Pinpoint the cell where the given text exists, returning its [x, y] midpoint coordinate. 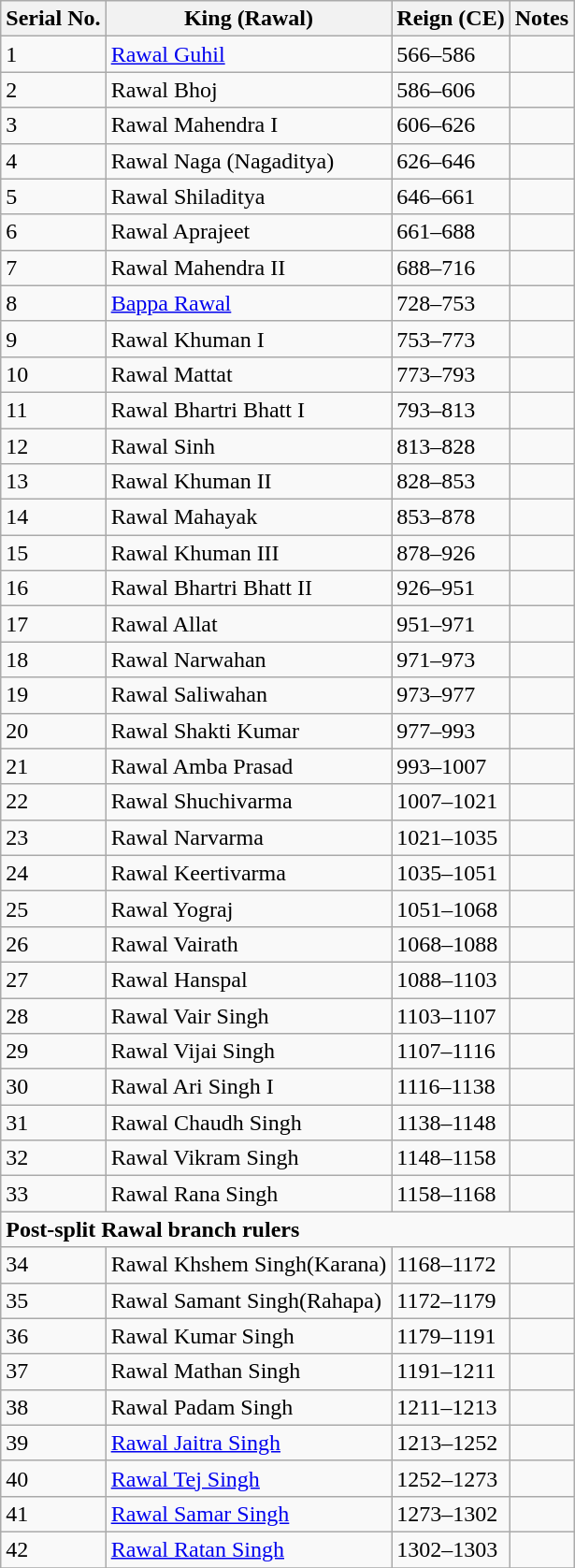
Rawal Rana Singh [249, 1194]
Rawal Ratan Singh [249, 1549]
13 [53, 482]
1168–1172 [451, 1265]
1103–1107 [451, 1015]
21 [53, 766]
753–773 [451, 339]
926–951 [451, 588]
Rawal Khuman I [249, 339]
606–626 [451, 125]
28 [53, 1015]
1 [53, 54]
Rawal Mahayak [249, 517]
1021–1035 [451, 837]
40 [53, 1478]
Rawal Jaitra Singh [249, 1443]
878–926 [451, 553]
1211–1213 [451, 1407]
17 [53, 624]
11 [53, 410]
7 [53, 268]
Rawal Amba Prasad [249, 766]
20 [53, 731]
25 [53, 908]
Rawal Kumar Singh [249, 1336]
Rawal Bhartri Bhatt I [249, 410]
6 [53, 232]
3 [53, 125]
27 [53, 980]
Rawal Mahendra II [249, 268]
Rawal Chaudh Singh [249, 1123]
Rawal Khuman III [249, 553]
Rawal Mahendra I [249, 125]
Rawal Bhartri Bhatt II [249, 588]
1068–1088 [451, 944]
Rawal Shuchivarma [249, 802]
33 [53, 1194]
14 [53, 517]
9 [53, 339]
2 [53, 90]
Rawal Narwahan [249, 660]
12 [53, 446]
Rawal Hanspal [249, 980]
1116–1138 [451, 1087]
793–813 [451, 410]
29 [53, 1052]
Rawal Padam Singh [249, 1407]
34 [53, 1265]
1213–1252 [451, 1443]
23 [53, 837]
10 [53, 374]
1051–1068 [451, 908]
1191–1211 [451, 1372]
15 [53, 553]
24 [53, 873]
Rawal Naga (Nagaditya) [249, 161]
1148–1158 [451, 1158]
971–973 [451, 660]
37 [53, 1372]
42 [53, 1549]
977–993 [451, 731]
566–586 [451, 54]
973–977 [451, 695]
Rawal Vijai Singh [249, 1052]
1007–1021 [451, 802]
646–661 [451, 196]
773–793 [451, 374]
Rawal Mathan Singh [249, 1372]
Rawal Shiladitya [249, 196]
626–646 [451, 161]
993–1007 [451, 766]
Rawal Narvarma [249, 837]
Rawal Allat [249, 624]
38 [53, 1407]
Reign (CE) [451, 19]
1035–1051 [451, 873]
26 [53, 944]
Rawal Samar Singh [249, 1514]
Bappa Rawal [249, 303]
Rawal Ari Singh I [249, 1087]
Rawal Yograj [249, 908]
Rawal Shakti Kumar [249, 731]
4 [53, 161]
Rawal Vair Singh [249, 1015]
1172–1179 [451, 1300]
Rawal Keertivarma [249, 873]
1107–1116 [451, 1052]
Rawal Tej Singh [249, 1478]
1302–1303 [451, 1549]
16 [53, 588]
Rawal Saliwahan [249, 695]
Notes [541, 19]
31 [53, 1123]
Serial No. [53, 19]
Rawal Bhoj [249, 90]
36 [53, 1336]
853–878 [451, 517]
1179–1191 [451, 1336]
828–853 [451, 482]
41 [53, 1514]
18 [53, 660]
688–716 [451, 268]
30 [53, 1087]
Rawal Aprajeet [249, 232]
951–971 [451, 624]
32 [53, 1158]
728–753 [451, 303]
5 [53, 196]
1273–1302 [451, 1514]
8 [53, 303]
Rawal Samant Singh(Rahapa) [249, 1300]
35 [53, 1300]
1088–1103 [451, 980]
Rawal Khuman II [249, 482]
King (Rawal) [249, 19]
39 [53, 1443]
1138–1148 [451, 1123]
Post-split Rawal branch rulers [288, 1229]
Rawal Mattat [249, 374]
813–828 [451, 446]
19 [53, 695]
Rawal Vikram Singh [249, 1158]
586–606 [451, 90]
661–688 [451, 232]
Rawal Khshem Singh(Karana) [249, 1265]
1158–1168 [451, 1194]
Rawal Vairath [249, 944]
Rawal Guhil [249, 54]
Rawal Sinh [249, 446]
22 [53, 802]
1252–1273 [451, 1478]
